Search for the cell housing the specified text and yield its (x, y) center coordinate. 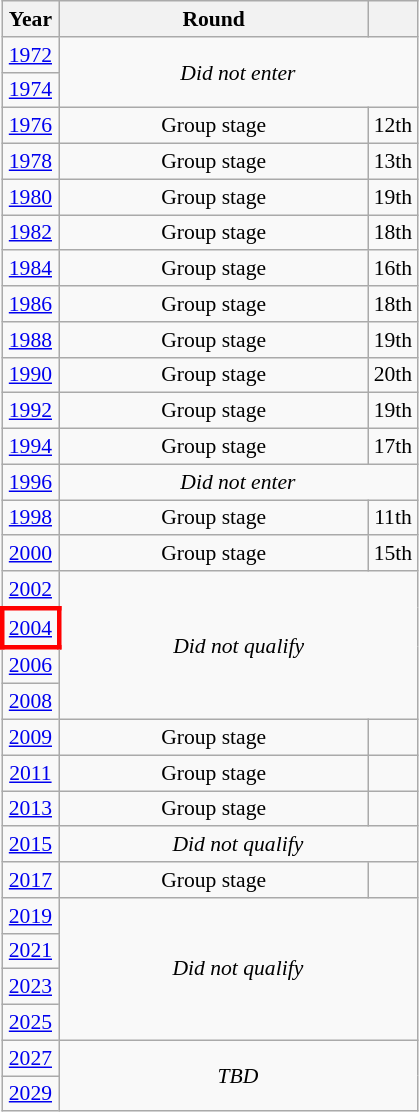
16th (394, 269)
2019 (30, 916)
2011 (30, 773)
11th (394, 518)
1980 (30, 197)
15th (394, 554)
1990 (30, 375)
1986 (30, 304)
1974 (30, 90)
1978 (30, 162)
12th (394, 126)
20th (394, 375)
2000 (30, 554)
2008 (30, 702)
2017 (30, 880)
1982 (30, 233)
1984 (30, 269)
1994 (30, 447)
2002 (30, 590)
1988 (30, 340)
2006 (30, 666)
2027 (30, 1058)
Round (214, 19)
2025 (30, 1023)
2009 (30, 738)
2021 (30, 951)
2015 (30, 845)
TBD (238, 1076)
2013 (30, 809)
2029 (30, 1094)
1996 (30, 482)
1992 (30, 411)
17th (394, 447)
Year (30, 19)
1976 (30, 126)
1998 (30, 518)
1972 (30, 55)
2004 (30, 628)
13th (394, 162)
2023 (30, 987)
